Return the (x, y) coordinate for the center point of the cell that contains the specified text.  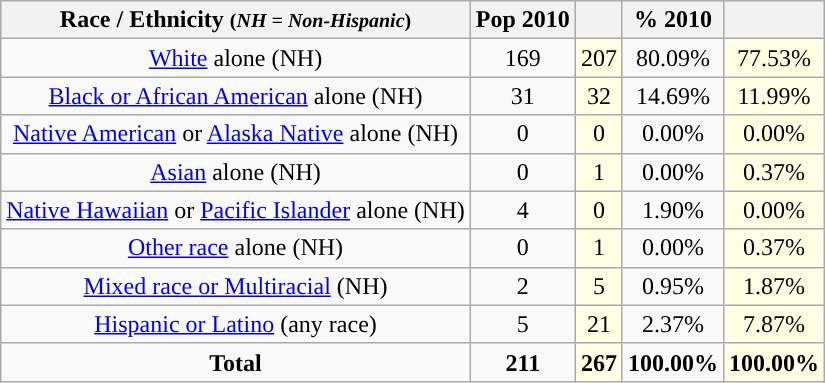
Other race alone (NH) (236, 248)
1.87% (774, 286)
2 (522, 286)
2.37% (672, 324)
Native Hawaiian or Pacific Islander alone (NH) (236, 210)
211 (522, 362)
267 (598, 362)
14.69% (672, 96)
White alone (NH) (236, 58)
32 (598, 96)
Native American or Alaska Native alone (NH) (236, 134)
7.87% (774, 324)
Black or African American alone (NH) (236, 96)
0.95% (672, 286)
11.99% (774, 96)
31 (522, 96)
207 (598, 58)
Asian alone (NH) (236, 172)
21 (598, 324)
77.53% (774, 58)
169 (522, 58)
% 2010 (672, 20)
Race / Ethnicity (NH = Non-Hispanic) (236, 20)
4 (522, 210)
1.90% (672, 210)
Mixed race or Multiracial (NH) (236, 286)
80.09% (672, 58)
Pop 2010 (522, 20)
Total (236, 362)
Hispanic or Latino (any race) (236, 324)
